Determine the (X, Y) coordinate at the center of the cell enclosing the given text.  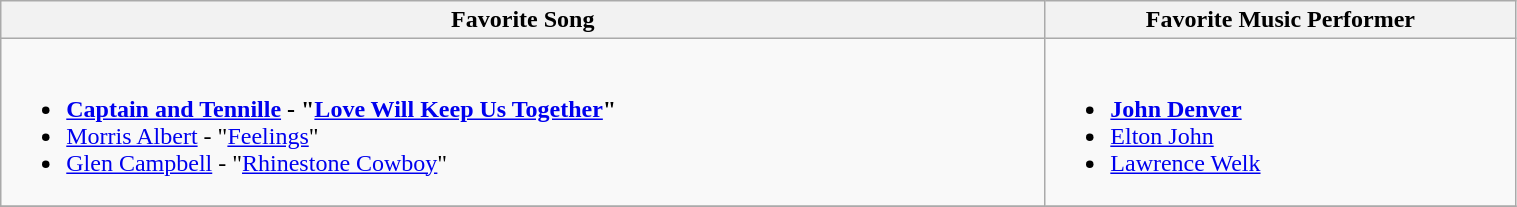
Favorite Song (523, 20)
Favorite Music Performer (1280, 20)
Captain and Tennille - "Love Will Keep Us Together"Morris Albert - "Feelings"Glen Campbell - "Rhinestone Cowboy" (523, 122)
John DenverElton JohnLawrence Welk (1280, 122)
